Locate the cell with the specified text and output its (X, Y) center coordinate. 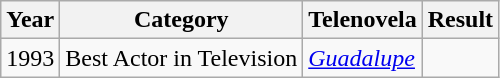
Result (460, 20)
Category (182, 20)
1993 (30, 58)
Year (30, 20)
Best Actor in Television (182, 58)
Telenovela (363, 20)
Guadalupe (363, 58)
